Locate the cell with the specified text and output its (x, y) center coordinate. 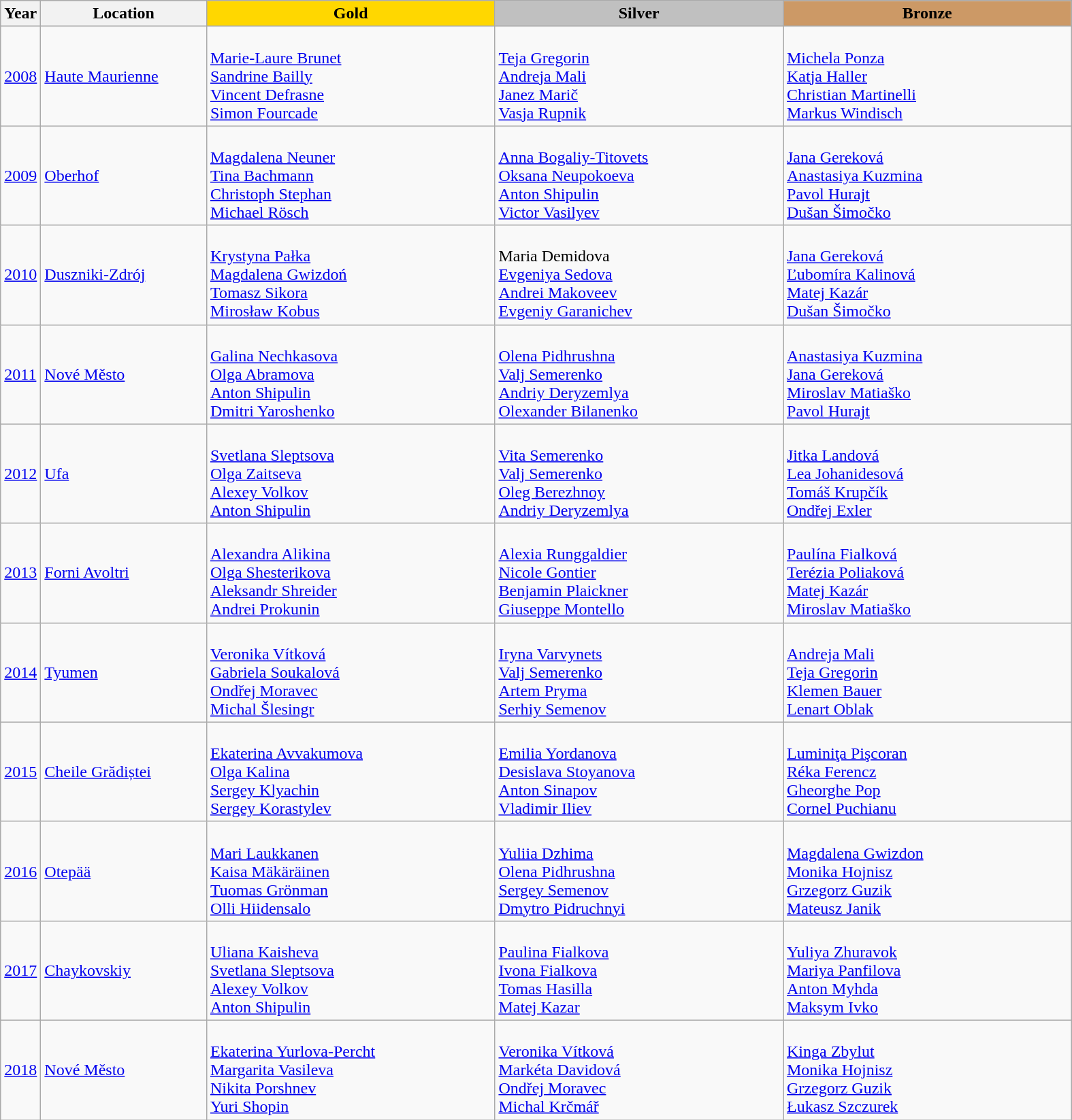
Marie-Laure BrunetSandrine BaillyVincent DefrasneSimon Fourcade (351, 76)
Teja GregorinAndreja MaliJanez MaričVasja Rupnik (639, 76)
Location (124, 14)
Jana GerekováAnastasiya KuzminaPavol HurajtDušan Šimočko (927, 176)
Haute Maurienne (124, 76)
Alexia RunggaldierNicole GontierBenjamin PlaicknerGiuseppe Montello (639, 573)
Cheile Grădiștei (124, 772)
Jitka LandováLea JohanidesováTomáš KrupčíkOndřej Exler (927, 474)
Ekaterina AvvakumovaOlga KalinaSergey KlyachinSergey Korastylev (351, 772)
Gold (351, 14)
Uliana KaishevaSvetlana SleptsovaAlexey VolkovAnton Shipulin (351, 970)
Tyumen (124, 672)
Bronze (927, 14)
2011 (20, 374)
Jana GerekováĽubomíra KalinováMatej KazárDušan Šimočko (927, 275)
2012 (20, 474)
Michela PonzaKatja HallerChristian MartinelliMarkus Windisch (927, 76)
Veronika VítkováMarkéta DavidováOndřej MoravecMichal Krčmář (639, 1070)
Ufa (124, 474)
Galina NechkasovaOlga AbramovaAnton ShipulinDmitri Yaroshenko (351, 374)
2009 (20, 176)
Anna Bogaliy-TitovetsOksana NeupokoevaAnton ShipulinVictor Vasilyev (639, 176)
Veronika VítkováGabriela SoukalováOndřej MoravecMichal Šlesingr (351, 672)
Chaykovskiy (124, 970)
Emilia YordanovaDesislava StoyanovaAnton SinapovVladimir Iliev (639, 772)
Silver (639, 14)
Krystyna PałkaMagdalena GwizdońTomasz SikoraMirosław Kobus (351, 275)
Vita SemerenkoValj SemerenkoOleg BerezhnoyAndriy Deryzemlya (639, 474)
2017 (20, 970)
Alexandra AlikinaOlga ShesterikovaAleksandr ShreiderAndrei Prokunin (351, 573)
Ekaterina Yurlova-PerchtMargarita VasilevaNikita PorshnevYuri Shopin (351, 1070)
Yuliya ZhuravokMariya PanfilovaAnton MyhdaMaksym Ivko (927, 970)
Paulína FialkováTerézia PoliakováMatej KazárMiroslav Matiaško (927, 573)
Maria DemidovaEvgeniya SedovaAndrei MakoveevEvgeniy Garanichev (639, 275)
Yuliia DzhimaOlena PidhrushnaSergey SemenovDmytro Pidruchnyi (639, 871)
Iryna VarvynetsValj SemerenkoArtem PrymaSerhiy Semenov (639, 672)
Anastasiya KuzminaJana GerekováMiroslav MatiaškoPavol Hurajt (927, 374)
Svetlana SleptsovaOlga ZaitsevaAlexey VolkovAnton Shipulin (351, 474)
Mari LaukkanenKaisa MäkäräinenTuomas GrönmanOlli Hiidensalo (351, 871)
2014 (20, 672)
Kinga ZbylutMonika HojniszGrzegorz GuzikŁukasz Szczurek (927, 1070)
Duszniki-Zdrój (124, 275)
Forni Avoltri (124, 573)
2016 (20, 871)
Luminiţa PişcoranRéka FerenczGheorghe PopCornel Puchianu (927, 772)
Oberhof (124, 176)
Olena PidhrushnaValj SemerenkoAndriy DeryzemlyaOlexander Bilanenko (639, 374)
2015 (20, 772)
Otepää (124, 871)
Paulina FialkovaIvona FialkovaTomas HasillaMatej Kazar (639, 970)
2010 (20, 275)
2013 (20, 573)
Andreja MaliTeja GregorinKlemen BauerLenart Oblak (927, 672)
Magdalena NeunerTina BachmannChristoph StephanMichael Rösch (351, 176)
Magdalena GwizdonMonika HojniszGrzegorz GuzikMateusz Janik (927, 871)
2008 (20, 76)
2018 (20, 1070)
Year (20, 14)
